Locate the cell with the specified text and output its [x, y] center coordinate. 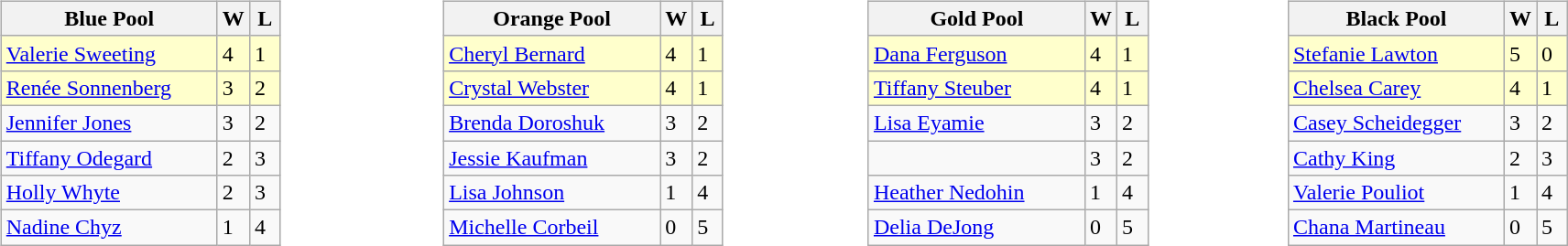
Gold Pool [976, 18]
Tiffany Steuber [976, 88]
Nadine Chyz [109, 228]
Dana Ferguson [976, 53]
Blue Pool [109, 18]
Chana Martineau [1396, 228]
Brenda Doroshuk [552, 123]
Heather Nedohin [976, 193]
Crystal Webster [552, 88]
Lisa Johnson [552, 193]
Casey Scheidegger [1396, 123]
Black Pool [1396, 18]
Lisa Eyamie [976, 123]
Jessie Kaufman [552, 158]
Chelsea Carey [1396, 88]
Michelle Corbeil [552, 228]
Stefanie Lawton [1396, 53]
Holly Whyte [109, 193]
Renée Sonnenberg [109, 88]
Valerie Sweeting [109, 53]
Valerie Pouliot [1396, 193]
Orange Pool [552, 18]
Delia DeJong [976, 228]
Cathy King [1396, 158]
Tiffany Odegard [109, 158]
Jennifer Jones [109, 123]
Cheryl Bernard [552, 53]
